For the text-containing cell, return its midpoint in [X, Y] coordinate format. 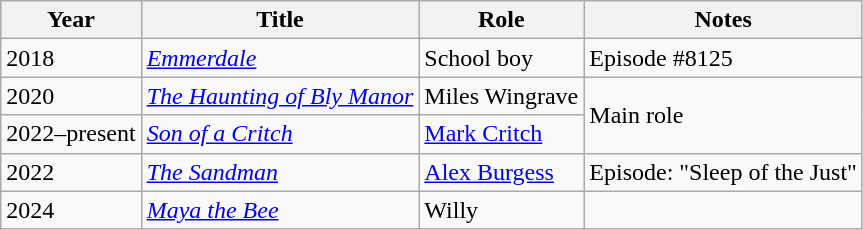
2024 [71, 210]
2020 [71, 96]
Notes [724, 20]
Episode #8125 [724, 58]
The Haunting of Bly Manor [280, 96]
2022 [71, 172]
Emmerdale [280, 58]
2018 [71, 58]
Role [502, 20]
Mark Critch [502, 134]
The Sandman [280, 172]
Episode: "Sleep of the Just" [724, 172]
Willy [502, 210]
2022–present [71, 134]
Title [280, 20]
Year [71, 20]
Alex Burgess [502, 172]
Miles Wingrave [502, 96]
Maya the Bee [280, 210]
Main role [724, 115]
School boy [502, 58]
Son of a Critch [280, 134]
